Identify which cell holds the provided text, then report its [x, y] central coordinate. 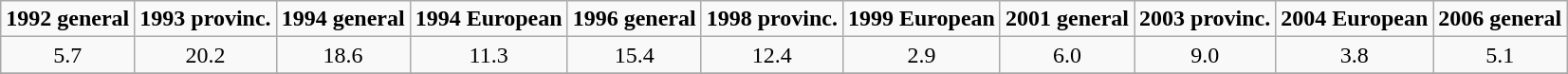
1999 European [921, 19]
11.3 [489, 55]
12.4 [772, 55]
20.2 [205, 55]
2003 provinc. [1205, 19]
5.7 [68, 55]
3.8 [1355, 55]
2.9 [921, 55]
1994 general [343, 19]
2001 general [1066, 19]
1994 European [489, 19]
2004 European [1355, 19]
6.0 [1066, 55]
15.4 [634, 55]
1993 provinc. [205, 19]
5.1 [1501, 55]
1996 general [634, 19]
1992 general [68, 19]
2006 general [1501, 19]
9.0 [1205, 55]
18.6 [343, 55]
1998 provinc. [772, 19]
